Provide the (x, y) coordinate of the cell's center where the given text is located.  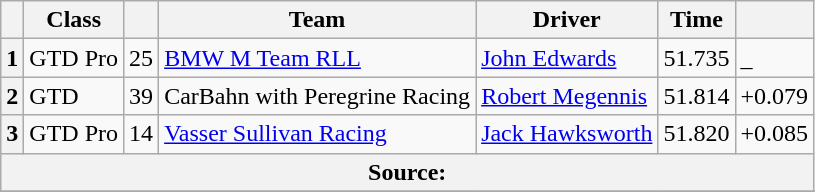
Time (696, 20)
GTD (74, 96)
39 (142, 96)
BMW M Team RLL (318, 58)
Driver (567, 20)
Team (318, 20)
51.735 (696, 58)
51.814 (696, 96)
25 (142, 58)
3 (12, 134)
14 (142, 134)
John Edwards (567, 58)
51.820 (696, 134)
1 (12, 58)
_ (774, 58)
Source: (408, 172)
Jack Hawksworth (567, 134)
CarBahn with Peregrine Racing (318, 96)
2 (12, 96)
Vasser Sullivan Racing (318, 134)
Robert Megennis (567, 96)
Class (74, 20)
+0.079 (774, 96)
+0.085 (774, 134)
